Detect which cell encompasses the target text, then output its [x, y] center coordinate. 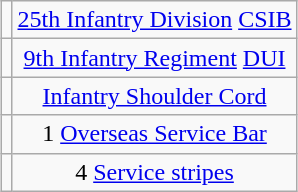
1 Overseas Service Bar [154, 134]
Infantry Shoulder Cord [154, 96]
9th Infantry Regiment DUI [154, 58]
25th Infantry Division CSIB [154, 20]
4 Service stripes [154, 172]
